Detect which cell encompasses the target text, then output its [X, Y] center coordinate. 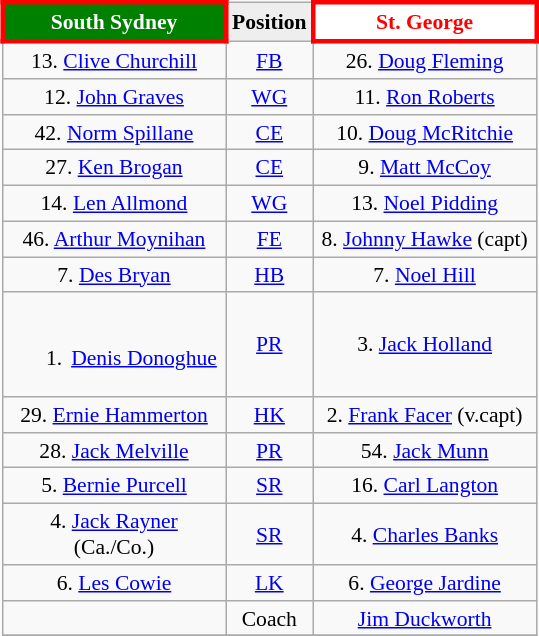
Coach [270, 618]
South Sydney [114, 22]
28. Jack Melville [114, 450]
12. John Graves [114, 97]
6. Les Cowie [114, 583]
14. Len Allmond [114, 203]
LK [270, 583]
Jim Duckworth [424, 618]
13. Noel Pidding [424, 203]
13. Clive Churchill [114, 60]
54. Jack Munn [424, 450]
9. Matt McCoy [424, 168]
St. George [424, 22]
8. Johnny Hawke (capt) [424, 239]
4. Jack Rayner (Ca./Co.) [114, 534]
6. George Jardine [424, 583]
42. Norm Spillane [114, 132]
Denis Donoghue [114, 344]
5. Bernie Purcell [114, 486]
7. Noel Hill [424, 275]
29. Ernie Hammerton [114, 415]
7. Des Bryan [114, 275]
26. Doug Fleming [424, 60]
Position [270, 22]
11. Ron Roberts [424, 97]
FE [270, 239]
2. Frank Facer (v.capt) [424, 415]
16. Carl Langton [424, 486]
HB [270, 275]
FB [270, 60]
4. Charles Banks [424, 534]
10. Doug McRitchie [424, 132]
27. Ken Brogan [114, 168]
3. Jack Holland [424, 344]
HK [270, 415]
46. Arthur Moynihan [114, 239]
